Identify which cell holds the provided text, then report its (X, Y) central coordinate. 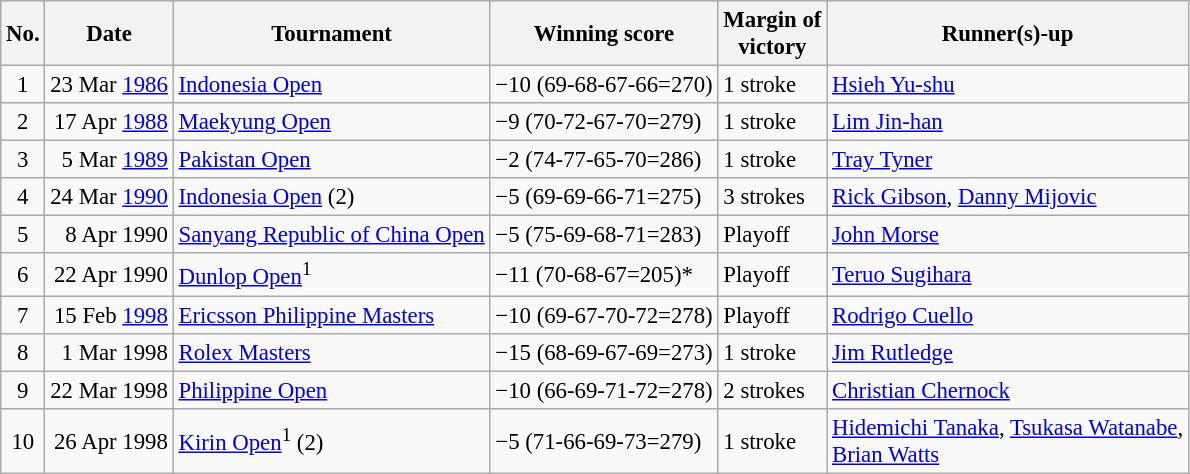
−5 (75-69-68-71=283) (604, 235)
−10 (66-69-71-72=278) (604, 390)
2 strokes (772, 390)
−9 (70-72-67-70=279) (604, 122)
Philippine Open (332, 390)
Dunlop Open1 (332, 275)
Runner(s)-up (1008, 34)
8 (23, 352)
−15 (68-69-67-69=273) (604, 352)
15 Feb 1998 (109, 315)
−2 (74-77-65-70=286) (604, 160)
Ericsson Philippine Masters (332, 315)
−5 (71-66-69-73=279) (604, 440)
John Morse (1008, 235)
6 (23, 275)
7 (23, 315)
−10 (69-67-70-72=278) (604, 315)
2 (23, 122)
Tournament (332, 34)
Rolex Masters (332, 352)
5 (23, 235)
Indonesia Open (2) (332, 197)
Rodrigo Cuello (1008, 315)
Date (109, 34)
Christian Chernock (1008, 390)
Jim Rutledge (1008, 352)
Hidemichi Tanaka, Tsukasa Watanabe, Brian Watts (1008, 440)
−11 (70-68-67=205)* (604, 275)
9 (23, 390)
22 Mar 1998 (109, 390)
8 Apr 1990 (109, 235)
Winning score (604, 34)
Hsieh Yu-shu (1008, 85)
3 (23, 160)
Pakistan Open (332, 160)
−10 (69-68-67-66=270) (604, 85)
17 Apr 1988 (109, 122)
Sanyang Republic of China Open (332, 235)
26 Apr 1998 (109, 440)
1 (23, 85)
4 (23, 197)
Lim Jin-han (1008, 122)
Indonesia Open (332, 85)
Kirin Open1 (2) (332, 440)
Rick Gibson, Danny Mijovic (1008, 197)
Tray Tyner (1008, 160)
−5 (69-69-66-71=275) (604, 197)
1 Mar 1998 (109, 352)
23 Mar 1986 (109, 85)
10 (23, 440)
24 Mar 1990 (109, 197)
3 strokes (772, 197)
Teruo Sugihara (1008, 275)
22 Apr 1990 (109, 275)
Margin ofvictory (772, 34)
Maekyung Open (332, 122)
No. (23, 34)
5 Mar 1989 (109, 160)
